Return the [x, y] coordinate for the center point of the cell that contains the specified text.  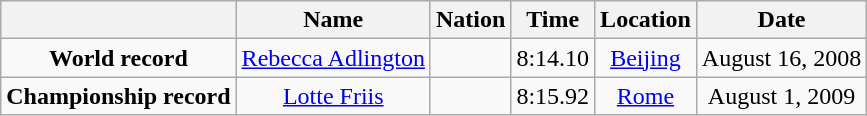
Beijing [646, 58]
Rebecca Adlington [333, 58]
Location [646, 20]
World record [118, 58]
Nation [470, 20]
Rome [646, 96]
Lotte Friis [333, 96]
Date [781, 20]
8:14.10 [553, 58]
Name [333, 20]
August 1, 2009 [781, 96]
Championship record [118, 96]
Time [553, 20]
8:15.92 [553, 96]
August 16, 2008 [781, 58]
